For the text-containing cell, return its midpoint in (x, y) coordinate format. 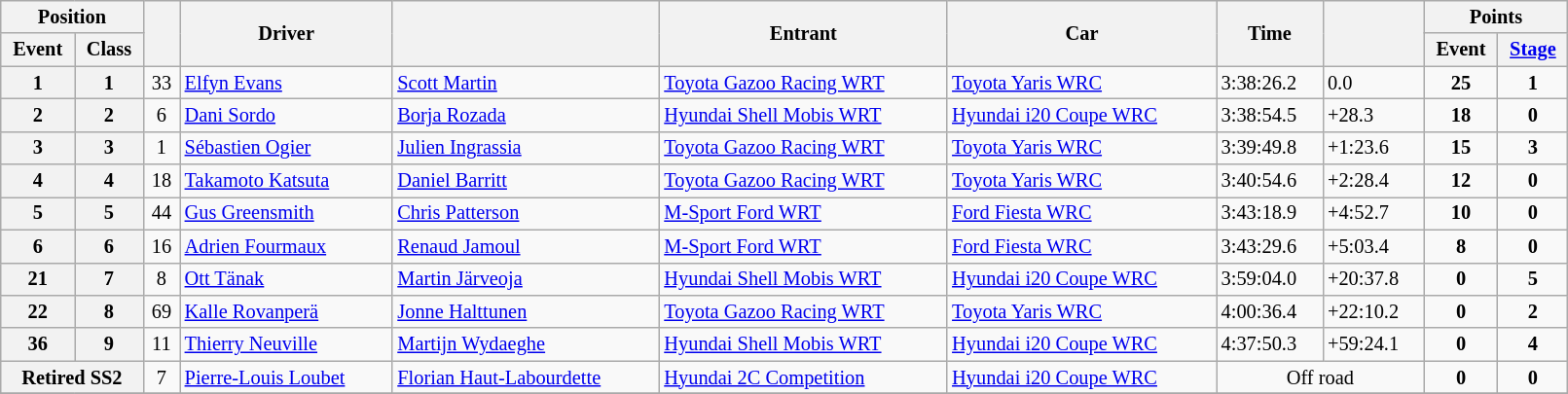
3:43:18.9 (1269, 213)
16 (162, 246)
Martin Järveoja (526, 279)
33 (162, 83)
Thierry Neuville (286, 344)
Takamoto Katsuta (286, 181)
Renaud Jamoul (526, 246)
21 (38, 279)
Time (1269, 33)
Driver (286, 33)
Adrien Fourmaux (286, 246)
+22:10.2 (1373, 311)
Florian Haut-Labourdette (526, 377)
Pierre-Louis Loubet (286, 377)
+1:23.6 (1373, 148)
Jonne Halttunen (526, 311)
11 (162, 344)
Gus Greensmith (286, 213)
Martijn Wydaeghe (526, 344)
Daniel Barritt (526, 181)
12 (1461, 181)
Julien Ingrassia (526, 148)
36 (38, 344)
Car (1081, 33)
22 (38, 311)
4:00:36.4 (1269, 311)
3:39:49.8 (1269, 148)
Sébastien Ogier (286, 148)
Kalle Rovanperä (286, 311)
Dani Sordo (286, 115)
3:43:29.6 (1269, 246)
Position (72, 17)
4:37:50.3 (1269, 344)
Off road (1320, 377)
3:38:54.5 (1269, 115)
Entrant (803, 33)
3:59:04.0 (1269, 279)
+4:52.7 (1373, 213)
9 (109, 344)
+20:37.8 (1373, 279)
3:40:54.6 (1269, 181)
+5:03.4 (1373, 246)
0.0 (1373, 83)
Points (1496, 17)
44 (162, 213)
10 (1461, 213)
69 (162, 311)
Elfyn Evans (286, 83)
3:38:26.2 (1269, 83)
25 (1461, 83)
Stage (1533, 50)
Hyundai 2C Competition (803, 377)
Class (109, 50)
Chris Patterson (526, 213)
15 (1461, 148)
+59:24.1 (1373, 344)
+28.3 (1373, 115)
Scott Martin (526, 83)
Retired SS2 (72, 377)
+2:28.4 (1373, 181)
Ott Tänak (286, 279)
Borja Rozada (526, 115)
